Provide the (X, Y) coordinate of the cell's center where the given text is located.  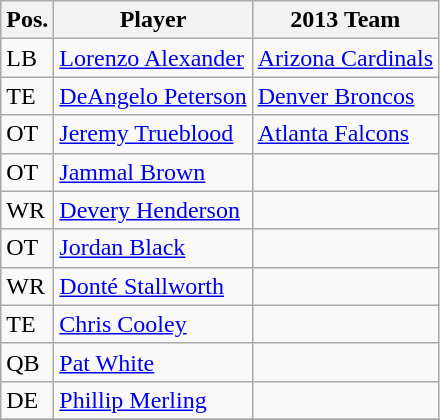
DeAngelo Peterson (153, 96)
Pat White (153, 362)
Jordan Black (153, 248)
Phillip Merling (153, 400)
Atlanta Falcons (345, 134)
LB (28, 58)
Jeremy Trueblood (153, 134)
QB (28, 362)
Arizona Cardinals (345, 58)
Jammal Brown (153, 172)
2013 Team (345, 20)
Player (153, 20)
Chris Cooley (153, 324)
Donté Stallworth (153, 286)
Denver Broncos (345, 96)
DE (28, 400)
Pos. (28, 20)
Devery Henderson (153, 210)
Lorenzo Alexander (153, 58)
